Detect which cell encompasses the target text, then output its (X, Y) center coordinate. 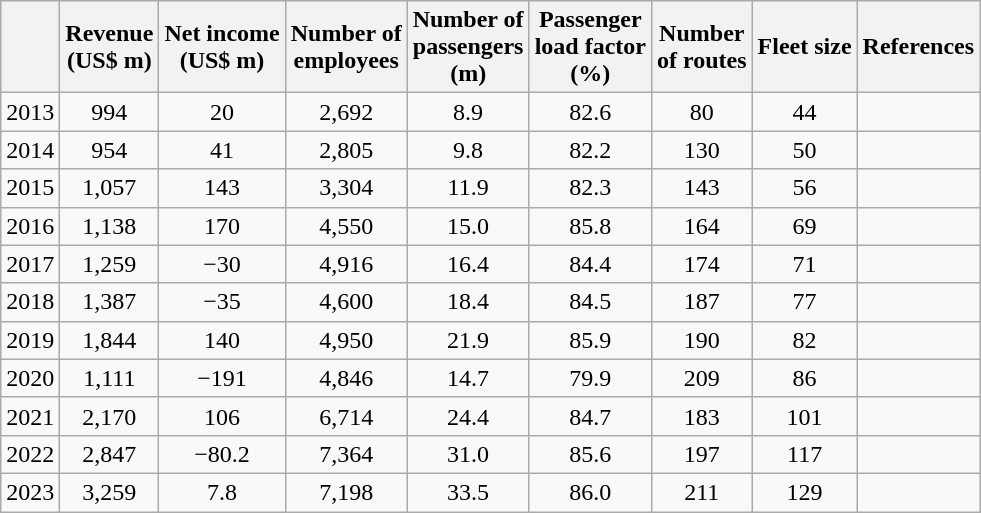
85.8 (590, 226)
82 (804, 340)
84.5 (590, 302)
7,364 (346, 454)
7.8 (222, 492)
2018 (30, 302)
211 (702, 492)
4,600 (346, 302)
Number ofemployees (346, 47)
71 (804, 264)
183 (702, 416)
41 (222, 150)
Net income(US$ m) (222, 47)
1,387 (110, 302)
Fleet size (804, 47)
85.6 (590, 454)
170 (222, 226)
79.9 (590, 378)
16.4 (468, 264)
86 (804, 378)
82.2 (590, 150)
174 (702, 264)
4,916 (346, 264)
20 (222, 112)
994 (110, 112)
69 (804, 226)
Passengerload factor(%) (590, 47)
86.0 (590, 492)
197 (702, 454)
84.7 (590, 416)
4,846 (346, 378)
2021 (30, 416)
−30 (222, 264)
44 (804, 112)
50 (804, 150)
2013 (30, 112)
3,259 (110, 492)
11.9 (468, 188)
954 (110, 150)
140 (222, 340)
24.4 (468, 416)
82.3 (590, 188)
15.0 (468, 226)
2014 (30, 150)
21.9 (468, 340)
1,057 (110, 188)
77 (804, 302)
4,950 (346, 340)
164 (702, 226)
2020 (30, 378)
106 (222, 416)
209 (702, 378)
9.8 (468, 150)
3,304 (346, 188)
−80.2 (222, 454)
14.7 (468, 378)
6,714 (346, 416)
33.5 (468, 492)
18.4 (468, 302)
80 (702, 112)
130 (702, 150)
2,170 (110, 416)
101 (804, 416)
56 (804, 188)
2019 (30, 340)
Numberof routes (702, 47)
84.4 (590, 264)
2015 (30, 188)
2016 (30, 226)
1,111 (110, 378)
2022 (30, 454)
2017 (30, 264)
1,138 (110, 226)
117 (804, 454)
85.9 (590, 340)
4,550 (346, 226)
7,198 (346, 492)
References (918, 47)
31.0 (468, 454)
190 (702, 340)
2,847 (110, 454)
1,844 (110, 340)
2023 (30, 492)
2,805 (346, 150)
Revenue(US$ m) (110, 47)
Number ofpassengers(m) (468, 47)
187 (702, 302)
2,692 (346, 112)
82.6 (590, 112)
8.9 (468, 112)
1,259 (110, 264)
−191 (222, 378)
129 (804, 492)
−35 (222, 302)
